Extract the [X, Y] coordinate from the center of the cell holding the provided text.  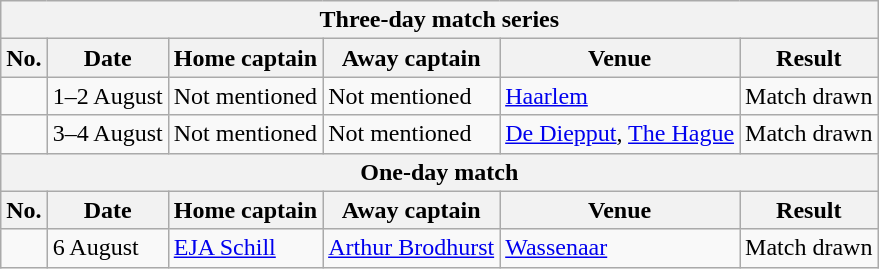
Wassenaar [620, 248]
One-day match [440, 172]
Arthur Brodhurst [412, 248]
De Diepput, The Hague [620, 134]
3–4 August [108, 134]
1–2 August [108, 96]
6 August [108, 248]
Haarlem [620, 96]
Three-day match series [440, 20]
EJA Schill [245, 248]
